Identify which cell holds the provided text, then report its (x, y) central coordinate. 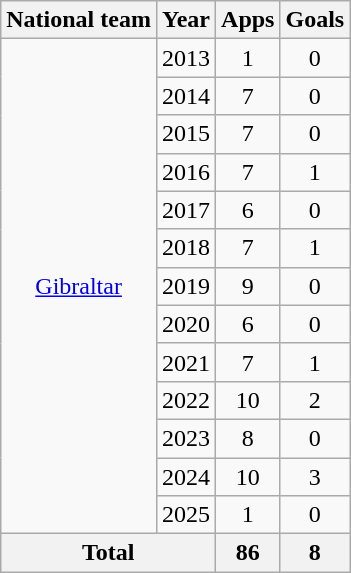
2023 (186, 438)
Total (108, 553)
2018 (186, 248)
2 (315, 400)
2014 (186, 96)
2017 (186, 210)
2021 (186, 362)
2013 (186, 58)
3 (315, 477)
2019 (186, 286)
86 (248, 553)
Gibraltar (79, 286)
2020 (186, 324)
2022 (186, 400)
2025 (186, 515)
2016 (186, 172)
2024 (186, 477)
2015 (186, 134)
National team (79, 20)
Apps (248, 20)
Year (186, 20)
9 (248, 286)
Goals (315, 20)
